Determine the [x, y] coordinate at the center of the cell enclosing the given text.  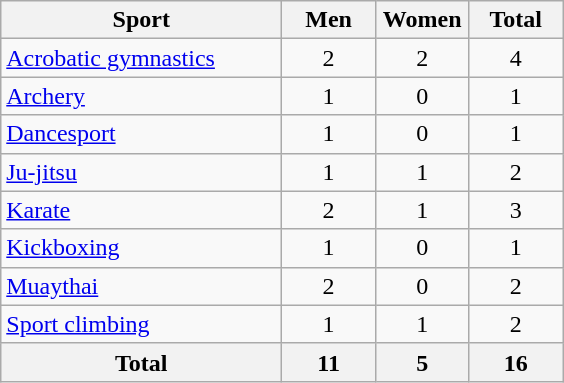
Men [329, 20]
Dancesport [142, 134]
16 [516, 362]
Archery [142, 96]
5 [422, 362]
11 [329, 362]
3 [516, 210]
Ju-jitsu [142, 172]
Sport climbing [142, 324]
Karate [142, 210]
Muaythai [142, 286]
Acrobatic gymnastics [142, 58]
Sport [142, 20]
4 [516, 58]
Kickboxing [142, 248]
Women [422, 20]
